Search for the cell housing the specified text and yield its [x, y] center coordinate. 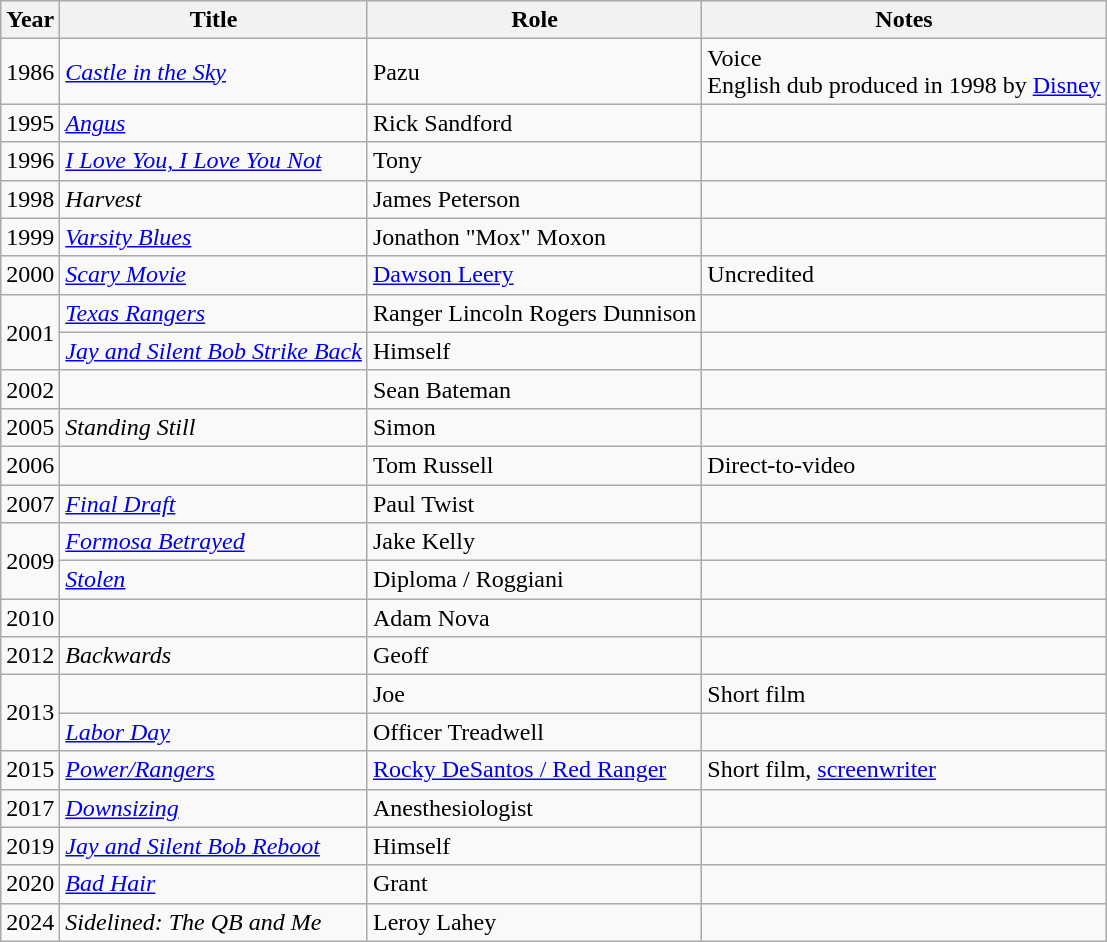
Notes [904, 20]
Uncredited [904, 275]
2001 [30, 332]
Short film, screenwriter [904, 770]
Anesthesiologist [534, 808]
Jonathon "Mox" Moxon [534, 237]
Jay and Silent Bob Strike Back [214, 351]
1999 [30, 237]
Simon [534, 427]
I Love You, I Love You Not [214, 161]
Short film [904, 694]
2013 [30, 713]
Rick Sandford [534, 123]
2017 [30, 808]
2005 [30, 427]
Leroy Lahey [534, 922]
2020 [30, 884]
Sean Bateman [534, 389]
Joe [534, 694]
2012 [30, 656]
Title [214, 20]
Jake Kelly [534, 542]
Harvest [214, 199]
Ranger Lincoln Rogers Dunnison [534, 313]
Backwards [214, 656]
Role [534, 20]
2010 [30, 618]
Labor Day [214, 732]
James Peterson [534, 199]
Formosa Betrayed [214, 542]
1986 [30, 72]
2007 [30, 503]
Standing Still [214, 427]
Officer Treadwell [534, 732]
2019 [30, 846]
Power/Rangers [214, 770]
Stolen [214, 580]
Direct-to-video [904, 465]
2024 [30, 922]
Jay and Silent Bob Reboot [214, 846]
Diploma / Roggiani [534, 580]
Varsity Blues [214, 237]
Castle in the Sky [214, 72]
1996 [30, 161]
2002 [30, 389]
2000 [30, 275]
Tom Russell [534, 465]
1995 [30, 123]
Sidelined: The QB and Me [214, 922]
Year [30, 20]
VoiceEnglish dub produced in 1998 by Disney [904, 72]
Scary Movie [214, 275]
Paul Twist [534, 503]
2015 [30, 770]
2009 [30, 561]
Grant [534, 884]
Final Draft [214, 503]
2006 [30, 465]
Texas Rangers [214, 313]
Rocky DeSantos / Red Ranger [534, 770]
Angus [214, 123]
Pazu [534, 72]
1998 [30, 199]
Tony [534, 161]
Geoff [534, 656]
Downsizing [214, 808]
Bad Hair [214, 884]
Adam Nova [534, 618]
Dawson Leery [534, 275]
